Capture the cell that displays the provided text and extract its [x, y] central coordinate. 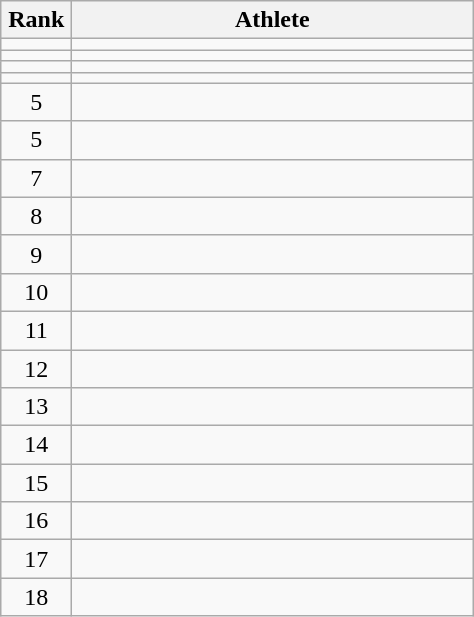
8 [36, 216]
16 [36, 521]
13 [36, 407]
Athlete [272, 20]
14 [36, 445]
10 [36, 292]
17 [36, 559]
12 [36, 369]
11 [36, 330]
9 [36, 254]
18 [36, 597]
7 [36, 178]
Rank [36, 20]
15 [36, 483]
